Locate the cell with the specified text and output its [x, y] center coordinate. 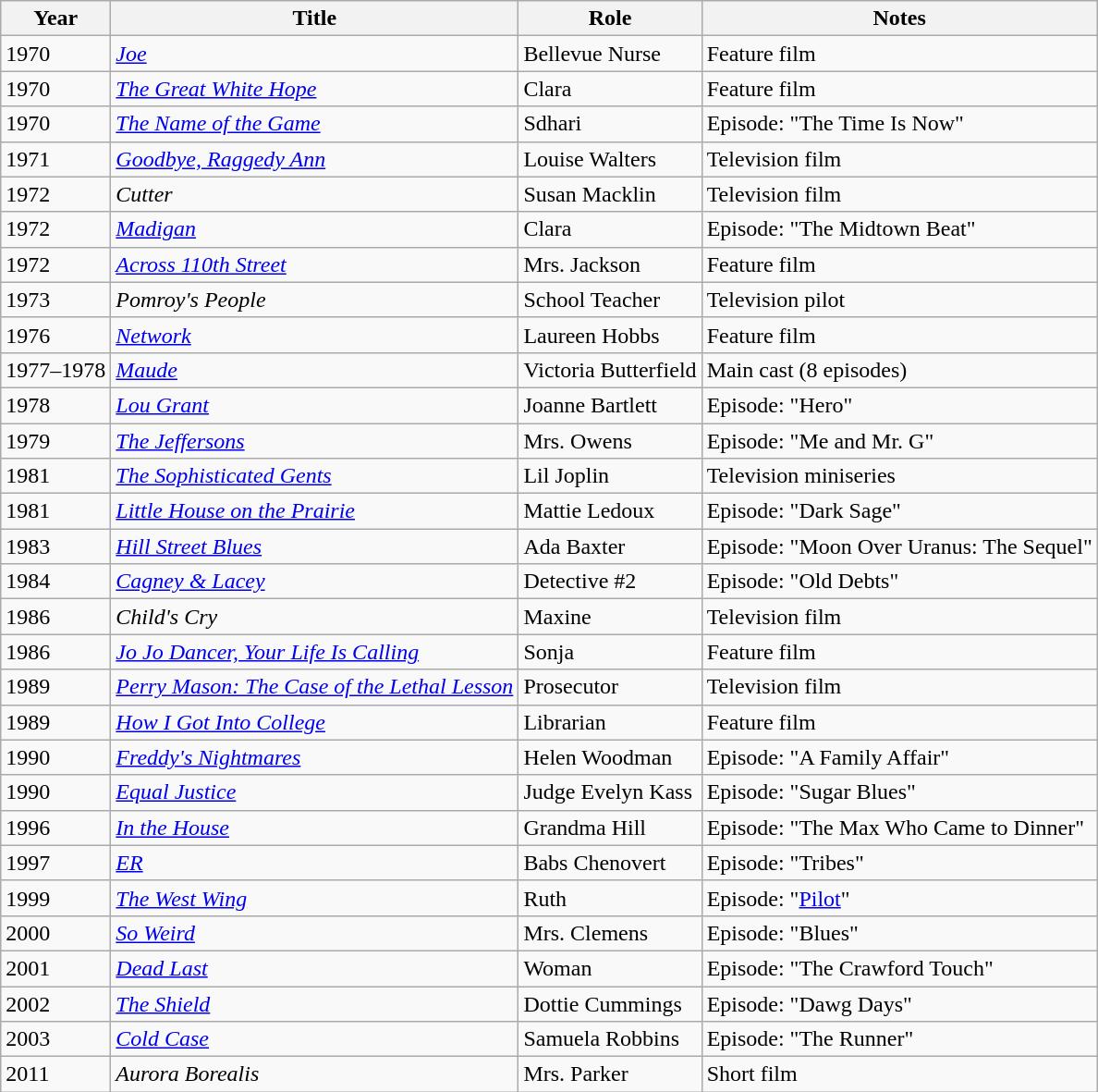
Cold Case [314, 1039]
Jo Jo Dancer, Your Life Is Calling [314, 652]
The West Wing [314, 898]
Short film [899, 1074]
How I Got Into College [314, 722]
Perry Mason: The Case of the Lethal Lesson [314, 687]
Mrs. Owens [610, 441]
Grandma Hill [610, 828]
Episode: "Sugar Blues" [899, 792]
Babs Chenovert [610, 863]
Cagney & Lacey [314, 582]
Goodbye, Raggedy Ann [314, 159]
Equal Justice [314, 792]
Cutter [314, 194]
Episode: "Me and Mr. G" [899, 441]
Woman [610, 968]
Ada Baxter [610, 546]
2001 [55, 968]
Lou Grant [314, 405]
Episode: "Hero" [899, 405]
2011 [55, 1074]
Year [55, 18]
1997 [55, 863]
Episode: "Dawg Days" [899, 1003]
Role [610, 18]
Episode: "Dark Sage" [899, 511]
The Jeffersons [314, 441]
Louise Walters [610, 159]
Joe [314, 54]
Across 110th Street [314, 264]
1971 [55, 159]
1983 [55, 546]
Maude [314, 370]
Laureen Hobbs [610, 335]
Aurora Borealis [314, 1074]
Episode: "A Family Affair" [899, 757]
The Name of the Game [314, 124]
The Sophisticated Gents [314, 476]
Judge Evelyn Kass [610, 792]
Episode: "The Max Who Came to Dinner" [899, 828]
The Great White Hope [314, 89]
Sdhari [610, 124]
1996 [55, 828]
Hill Street Blues [314, 546]
Mrs. Parker [610, 1074]
Episode: "Blues" [899, 933]
Main cast (8 episodes) [899, 370]
2003 [55, 1039]
Mattie Ledoux [610, 511]
Episode: "The Time Is Now" [899, 124]
Episode: "Tribes" [899, 863]
Child's Cry [314, 617]
Victoria Butterfield [610, 370]
Mrs. Jackson [610, 264]
Pomroy's People [314, 300]
School Teacher [610, 300]
Television miniseries [899, 476]
1978 [55, 405]
Mrs. Clemens [610, 933]
1984 [55, 582]
Samuela Robbins [610, 1039]
Susan Macklin [610, 194]
Joanne Bartlett [610, 405]
Freddy's Nightmares [314, 757]
Episode: "The Midtown Beat" [899, 229]
Episode: "Moon Over Uranus: The Sequel" [899, 546]
Bellevue Nurse [610, 54]
Title [314, 18]
1999 [55, 898]
Librarian [610, 722]
1976 [55, 335]
2000 [55, 933]
Episode: "Old Debts" [899, 582]
1979 [55, 441]
ER [314, 863]
Lil Joplin [610, 476]
Notes [899, 18]
Episode: "The Runner" [899, 1039]
Prosecutor [610, 687]
Episode: "Pilot" [899, 898]
Little House on the Prairie [314, 511]
Detective #2 [610, 582]
1973 [55, 300]
Network [314, 335]
Maxine [610, 617]
Sonja [610, 652]
1977–1978 [55, 370]
The Shield [314, 1003]
Television pilot [899, 300]
2002 [55, 1003]
Dottie Cummings [610, 1003]
In the House [314, 828]
Ruth [610, 898]
Helen Woodman [610, 757]
Episode: "The Crawford Touch" [899, 968]
Madigan [314, 229]
So Weird [314, 933]
Dead Last [314, 968]
